Pinpoint the cell where the given text exists, returning its [X, Y] midpoint coordinate. 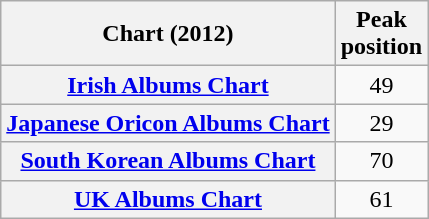
UK Albums Chart [168, 199]
70 [381, 161]
61 [381, 199]
29 [381, 123]
South Korean Albums Chart [168, 161]
Irish Albums Chart [168, 85]
49 [381, 85]
Chart (2012) [168, 34]
Peakposition [381, 34]
Japanese Oricon Albums Chart [168, 123]
